Detect which cell encompasses the target text, then output its (X, Y) center coordinate. 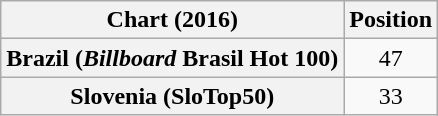
47 (391, 58)
Brazil (Billboard Brasil Hot 100) (172, 58)
Slovenia (SloTop50) (172, 96)
33 (391, 96)
Chart (2016) (172, 20)
Position (391, 20)
